Scan for the cell matching the given text and deliver its [X, Y] coordinate at center. 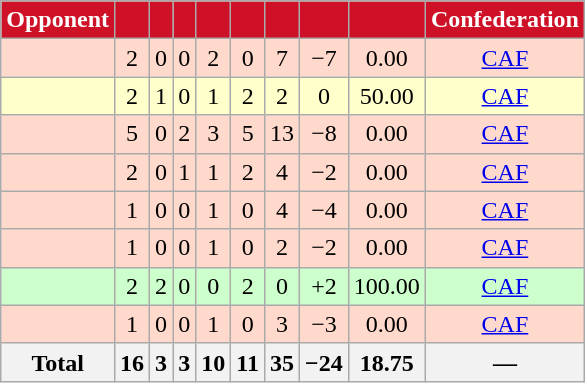
— [504, 362]
100.00 [386, 286]
35 [282, 362]
10 [214, 362]
13 [282, 134]
Total [58, 362]
−8 [324, 134]
Confederation [504, 20]
50.00 [386, 96]
−3 [324, 324]
−7 [324, 58]
7 [282, 58]
+2 [324, 286]
16 [132, 362]
Opponent [58, 20]
18.75 [386, 362]
−4 [324, 210]
11 [248, 362]
−24 [324, 362]
